Pinpoint the cell where the given text exists, returning its [X, Y] midpoint coordinate. 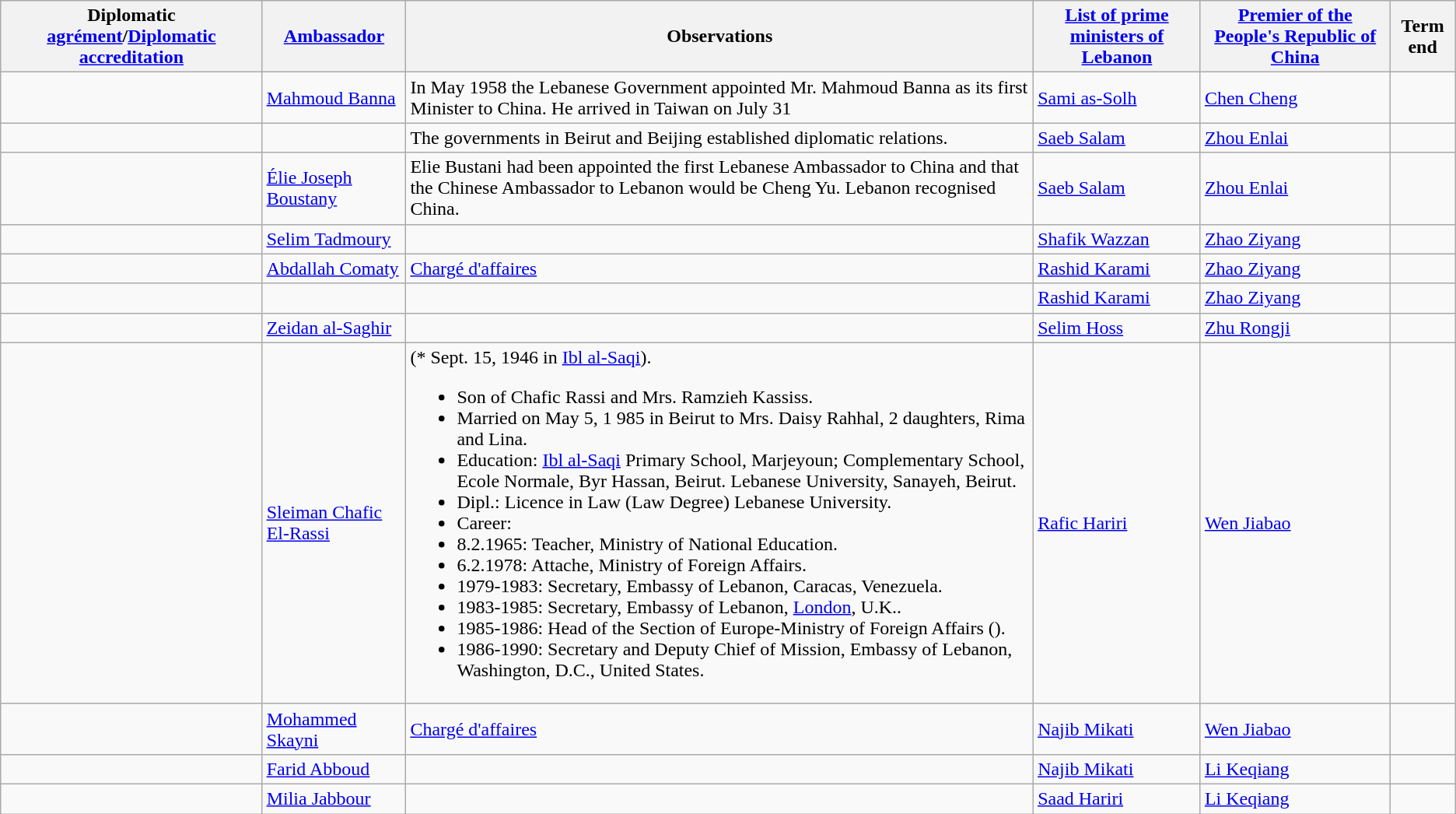
Sleiman Chafic El-Rassi [334, 523]
Abdallah Comaty [334, 268]
Term end [1423, 37]
Shafik Wazzan [1117, 239]
Mohammed Skayni [334, 728]
Saad Hariri [1117, 798]
Observations [720, 37]
Premier of the People's Republic of China [1295, 37]
Milia Jabbour [334, 798]
Élie Joseph Boustany [334, 188]
Zhu Rongji [1295, 328]
Diplomatic agrément/Diplomatic accreditation [131, 37]
Farid Abboud [334, 769]
Rafic Hariri [1117, 523]
The governments in Beirut and Beijing established diplomatic relations. [720, 138]
Mahmoud Banna [334, 98]
Zeidan al-Saghir [334, 328]
In May 1958 the Lebanese Government appointed Mr. Mahmoud Banna as its first Minister to China. He arrived in Taiwan on July 31 [720, 98]
List of prime ministers of Lebanon [1117, 37]
Selim Hoss [1117, 328]
Chen Cheng [1295, 98]
Selim Tadmoury [334, 239]
Ambassador [334, 37]
Sami as-Solh [1117, 98]
